Scan for the cell matching the given text and deliver its (x, y) coordinate at center. 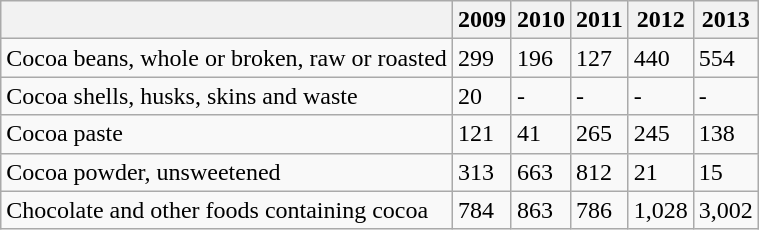
2009 (482, 20)
127 (599, 58)
299 (482, 58)
812 (599, 172)
784 (482, 210)
863 (540, 210)
Cocoa paste (227, 134)
2010 (540, 20)
3,002 (726, 210)
Cocoa shells, husks, skins and waste (227, 96)
2011 (599, 20)
265 (599, 134)
554 (726, 58)
20 (482, 96)
Cocoa powder, unsweetened (227, 172)
196 (540, 58)
313 (482, 172)
Cocoa beans, whole or broken, raw or roasted (227, 58)
786 (599, 210)
15 (726, 172)
2012 (660, 20)
2013 (726, 20)
Chocolate and other foods containing cocoa (227, 210)
663 (540, 172)
245 (660, 134)
138 (726, 134)
21 (660, 172)
41 (540, 134)
121 (482, 134)
1,028 (660, 210)
440 (660, 58)
